Extract the (x, y) coordinate from the center of the cell holding the provided text.  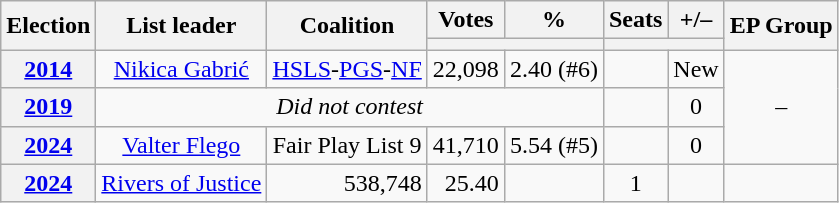
Votes (466, 20)
– (781, 107)
List leader (182, 26)
Election (48, 26)
New (696, 69)
2019 (48, 107)
1 (635, 183)
% (554, 20)
25.40 (466, 183)
+/– (696, 20)
2014 (48, 69)
Seats (635, 20)
HSLS-PGS-NF (347, 69)
Rivers of Justice (182, 183)
Did not contest (350, 107)
Nikica Gabrić (182, 69)
Fair Play List 9 (347, 145)
5.54 (#5) (554, 145)
2.40 (#6) (554, 69)
Valter Flego (182, 145)
EP Group (781, 26)
538,748 (347, 183)
Coalition (347, 26)
22,098 (466, 69)
41,710 (466, 145)
